Determine the (X, Y) coordinate at the center of the cell enclosing the given text.  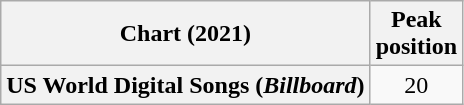
Chart (2021) (186, 34)
20 (416, 85)
Peakposition (416, 34)
US World Digital Songs (Billboard) (186, 85)
